Extract the (X, Y) coordinate from the center of the cell holding the provided text.  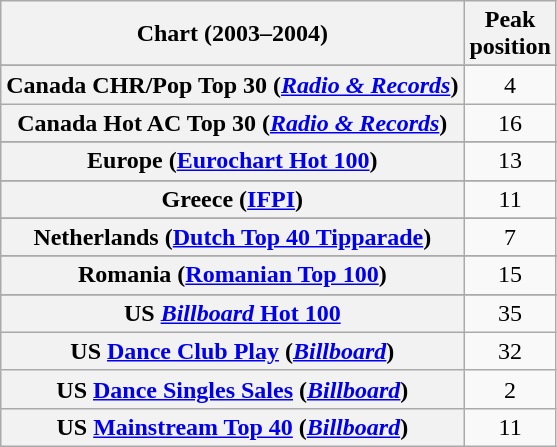
US Dance Singles Sales (Billboard) (232, 389)
13 (510, 161)
15 (510, 275)
4 (510, 85)
US Billboard Hot 100 (232, 313)
2 (510, 389)
35 (510, 313)
US Dance Club Play (Billboard) (232, 351)
Canada CHR/Pop Top 30 (Radio & Records) (232, 85)
Peakposition (510, 34)
US Mainstream Top 40 (Billboard) (232, 427)
Romania (Romanian Top 100) (232, 275)
Chart (2003–2004) (232, 34)
7 (510, 237)
Greece (IFPI) (232, 199)
Netherlands (Dutch Top 40 Tipparade) (232, 237)
Canada Hot AC Top 30 (Radio & Records) (232, 123)
Europe (Eurochart Hot 100) (232, 161)
32 (510, 351)
16 (510, 123)
